Find where the given text appears and provide that cell's center as [x, y] coordinate. 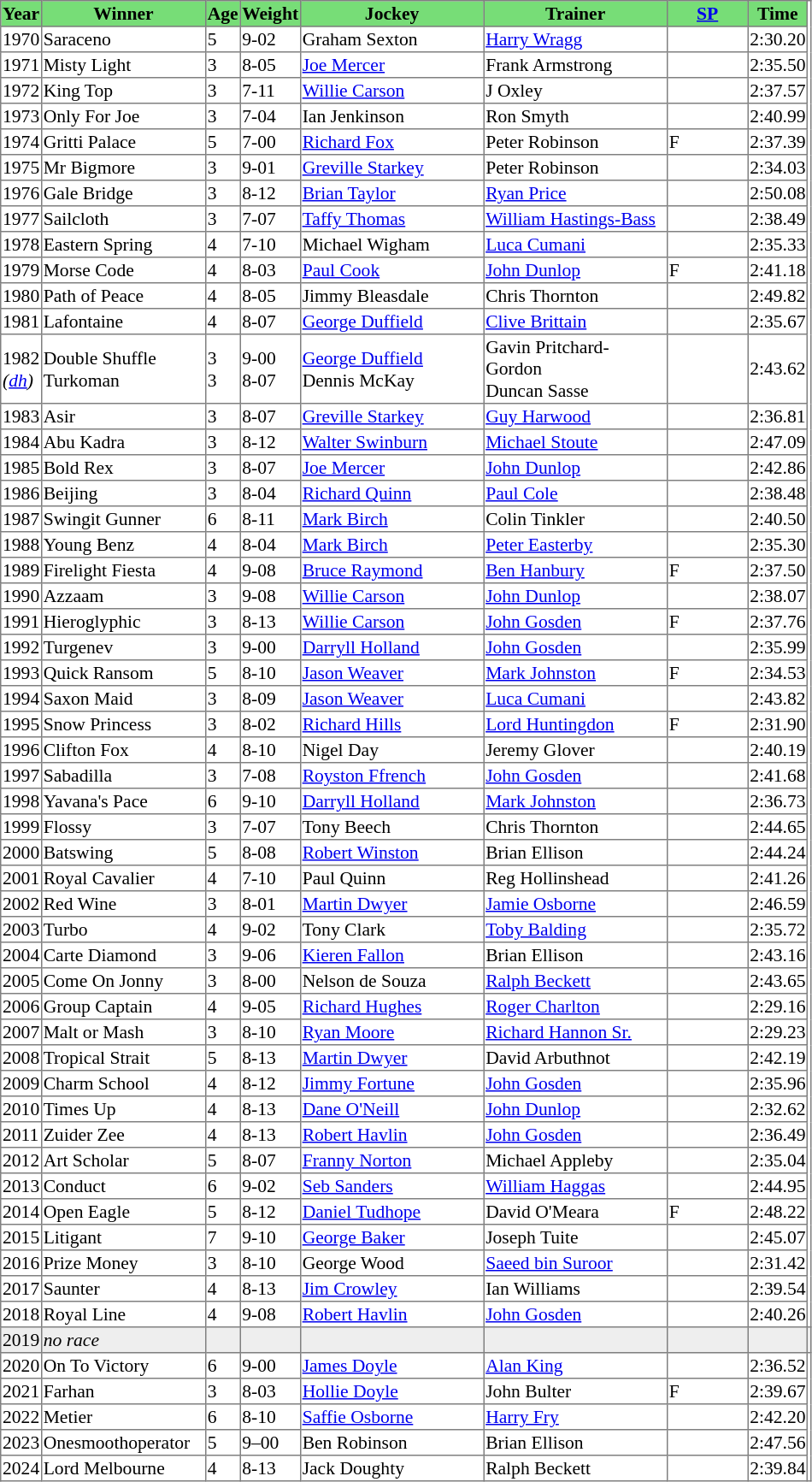
2:46.59 [778, 904]
Clifton Fox [123, 750]
33 [222, 369]
Trainer [575, 14]
Peter Easterby [575, 545]
2:37.50 [778, 570]
2:40.50 [778, 519]
Metier [123, 1417]
Weight [270, 14]
2021 [21, 1391]
Ryan Moore [391, 1032]
Prize Money [123, 1263]
2:35.67 [778, 322]
Nigel Day [391, 750]
Sailcloth [123, 219]
Alan King [575, 1366]
Lord Melbourne [123, 1468]
7-08 [270, 776]
2014 [21, 1212]
1996 [21, 750]
Dane O'Neill [391, 1109]
1992 [21, 647]
Royal Cavalier [123, 878]
Bold Rex [123, 468]
2:39.54 [778, 1289]
7 [222, 1237]
2:35.30 [778, 545]
2:42.20 [778, 1417]
2:38.48 [778, 493]
7-00 [270, 142]
Ryan Price [575, 193]
Richard Hills [391, 724]
Jack Doughty [391, 1468]
2007 [21, 1032]
9-008-07 [270, 369]
Charm School [123, 1083]
Batswing [123, 853]
1978 [21, 245]
Gritti Palace [123, 142]
Abu Kadra [123, 442]
Onesmoothoperator [123, 1443]
Kieren Fallon [391, 955]
Guy Harwood [575, 416]
1986 [21, 493]
2011 [21, 1135]
Zuider Zee [123, 1135]
Paul Cook [391, 270]
1989 [21, 570]
1972 [21, 91]
George Baker [391, 1237]
David O'Meara [575, 1212]
2:35.99 [778, 647]
Jimmy Bleasdale [391, 296]
George Wood [391, 1263]
2:40.26 [778, 1314]
2:41.26 [778, 878]
Royal Line [123, 1314]
Farhan [123, 1391]
2:42.86 [778, 468]
2005 [21, 981]
1994 [21, 699]
2023 [21, 1443]
Gale Bridge [123, 193]
Turgenev [123, 647]
2019 [21, 1340]
Asir [123, 416]
2:45.07 [778, 1237]
2000 [21, 853]
1983 [21, 416]
Seb Sanders [391, 1186]
8-00 [270, 981]
2:44.24 [778, 853]
2002 [21, 904]
Michael Appleby [575, 1160]
2:37.57 [778, 91]
2:32.62 [778, 1109]
William Hastings-Bass [575, 219]
Eastern Spring [123, 245]
2017 [21, 1289]
Lafontaine [123, 322]
Winner [123, 14]
1976 [21, 193]
1981 [21, 322]
Brian Taylor [391, 193]
8-01 [270, 904]
Nelson de Souza [391, 981]
Toby Balding [575, 930]
Jeremy Glover [575, 750]
George Duffield [391, 322]
Royston Ffrench [391, 776]
1971 [21, 65]
7-04 [270, 116]
Colin Tinkler [575, 519]
1991 [21, 622]
Paul Cole [575, 493]
2001 [21, 878]
2:43.16 [778, 955]
Reg Hollinshead [575, 878]
1980 [21, 296]
2:35.96 [778, 1083]
2003 [21, 930]
2013 [21, 1186]
Tony Clark [391, 930]
Double ShuffleTurkoman [123, 369]
Swingit Gunner [123, 519]
Paul Quinn [391, 878]
Clive Brittain [575, 322]
Michael Stoute [575, 442]
Lord Huntingdon [575, 724]
Firelight Fiesta [123, 570]
Richard Fox [391, 142]
King Top [123, 91]
Franny Norton [391, 1160]
Only For Joe [123, 116]
Frank Armstrong [575, 65]
Beijing [123, 493]
John Bulter [575, 1391]
2010 [21, 1109]
2015 [21, 1237]
Taffy Thomas [391, 219]
Sabadilla [123, 776]
9-06 [270, 955]
Graham Sexton [391, 39]
8-08 [270, 853]
2:41.18 [778, 270]
Hollie Doyle [391, 1391]
1974 [21, 142]
2:34.03 [778, 168]
no race [123, 1340]
2:37.76 [778, 622]
1970 [21, 39]
7-11 [270, 91]
2018 [21, 1314]
Ian Jenkinson [391, 116]
Robert Winston [391, 853]
Time [778, 14]
David Arbuthnot [575, 1058]
Red Wine [123, 904]
2:44.95 [778, 1186]
2:36.73 [778, 801]
2:35.50 [778, 65]
Azzaam [123, 596]
2:47.56 [778, 1443]
1998 [21, 801]
2:36.81 [778, 416]
8-02 [270, 724]
1977 [21, 219]
Joseph Tuite [575, 1237]
1982(dh) [21, 369]
Saeed bin Suroor [575, 1263]
Saunter [123, 1289]
2:30.20 [778, 39]
2020 [21, 1366]
9-05 [270, 1007]
William Haggas [575, 1186]
2008 [21, 1058]
2:29.23 [778, 1032]
1979 [21, 270]
Misty Light [123, 65]
2:40.19 [778, 750]
Flossy [123, 827]
2:40.99 [778, 116]
Tony Beech [391, 827]
2:31.90 [778, 724]
Harry Fry [575, 1417]
1987 [21, 519]
Open Eagle [123, 1212]
2:38.07 [778, 596]
Yavana's Pace [123, 801]
2:29.16 [778, 1007]
1997 [21, 776]
2:35.72 [778, 930]
Michael Wigham [391, 245]
Turbo [123, 930]
Richard Hannon Sr. [575, 1032]
Harry Wragg [575, 39]
Saffie Osborne [391, 1417]
2:49.82 [778, 296]
Richard Hughes [391, 1007]
Mr Bigmore [123, 168]
1990 [21, 596]
Malt or Mash [123, 1032]
2:43.82 [778, 699]
Litigant [123, 1237]
Conduct [123, 1186]
Year [21, 14]
Ben Robinson [391, 1443]
George DuffieldDennis McKay [391, 369]
2:36.49 [778, 1135]
Young Benz [123, 545]
2:44.65 [778, 827]
Path of Peace [123, 296]
Gavin Pritchard-Gordon Duncan Sasse [575, 369]
1995 [21, 724]
Snow Princess [123, 724]
Ian Williams [575, 1289]
1975 [21, 168]
Richard Quinn [391, 493]
2:39.67 [778, 1391]
Come On Jonny [123, 981]
Quick Ransom [123, 673]
2012 [21, 1160]
Saxon Maid [123, 699]
Tropical Strait [123, 1058]
2022 [21, 1417]
1988 [21, 545]
1985 [21, 468]
Morse Code [123, 270]
2006 [21, 1007]
Ron Smyth [575, 116]
9-01 [270, 168]
9–00 [270, 1443]
1973 [21, 116]
2:36.52 [778, 1366]
2:35.04 [778, 1160]
Age [222, 14]
2:31.42 [778, 1263]
Saraceno [123, 39]
J Oxley [575, 91]
Carte Diamond [123, 955]
2:34.53 [778, 673]
2:35.33 [778, 245]
Jim Crowley [391, 1289]
Jimmy Fortune [391, 1083]
2004 [21, 955]
Bruce Raymond [391, 570]
2024 [21, 1468]
8-09 [270, 699]
2016 [21, 1263]
2:50.08 [778, 193]
1984 [21, 442]
1993 [21, 673]
2:41.68 [778, 776]
Group Captain [123, 1007]
1999 [21, 827]
2:48.22 [778, 1212]
2:37.39 [778, 142]
Daniel Tudhope [391, 1212]
Walter Swinburn [391, 442]
2009 [21, 1083]
Art Scholar [123, 1160]
Hieroglyphic [123, 622]
2:47.09 [778, 442]
Times Up [123, 1109]
James Doyle [391, 1366]
2:39.84 [778, 1468]
On To Victory [123, 1366]
Roger Charlton [575, 1007]
2:43.62 [778, 369]
Jamie Osborne [575, 904]
Jockey [391, 14]
8-11 [270, 519]
2:38.49 [778, 219]
2:42.19 [778, 1058]
SP [707, 14]
Ben Hanbury [575, 570]
2:43.65 [778, 981]
